Identify which cell holds the provided text, then report its (x, y) central coordinate. 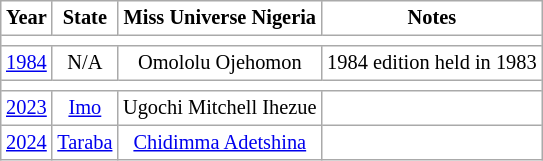
1984 (26, 62)
N/A (85, 62)
Notes (432, 17)
Omololu Ojehomon (220, 62)
Imo (85, 107)
State (85, 17)
1984 edition held in 1983 (432, 62)
Miss Universe Nigeria (220, 17)
2024 (26, 142)
Taraba (85, 142)
Chidimma Adetshina (220, 142)
Year (26, 17)
2023 (26, 107)
Ugochi Mitchell Ihezue (220, 107)
